Locate the cell with the specified text and output its (x, y) center coordinate. 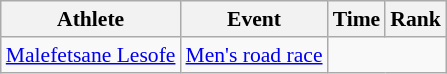
Malefetsane Lesofe (91, 55)
Event (254, 19)
Time (357, 19)
Men's road race (254, 55)
Athlete (91, 19)
Rank (416, 19)
